Detect which cell encompasses the target text, then output its (x, y) center coordinate. 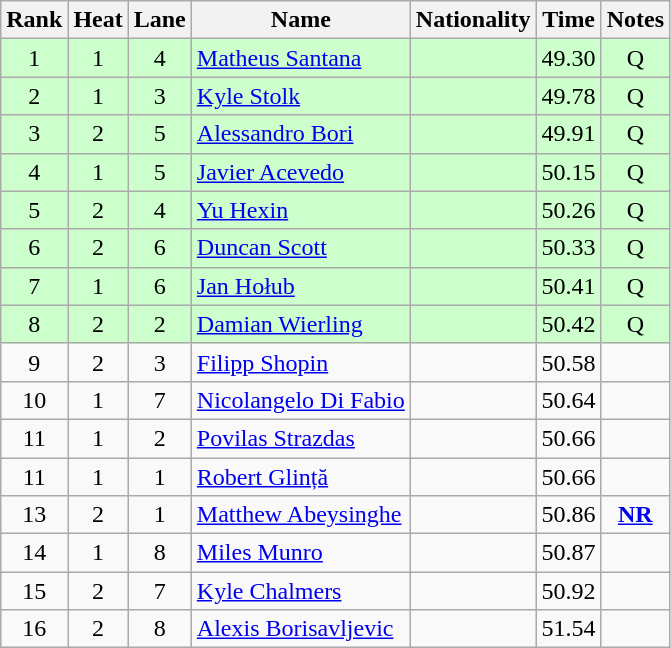
Javier Acevedo (300, 172)
50.92 (568, 591)
Yu Hexin (300, 210)
Kyle Chalmers (300, 591)
10 (34, 400)
Duncan Scott (300, 248)
50.58 (568, 362)
Lane (160, 20)
49.78 (568, 96)
50.15 (568, 172)
50.26 (568, 210)
49.91 (568, 134)
Matthew Abeysinghe (300, 515)
49.30 (568, 58)
50.33 (568, 248)
16 (34, 629)
15 (34, 591)
50.41 (568, 286)
Povilas Strazdas (300, 438)
Time (568, 20)
Notes (635, 20)
Matheus Santana (300, 58)
NR (635, 515)
14 (34, 553)
51.54 (568, 629)
Name (300, 20)
Alexis Borisavljevic (300, 629)
Rank (34, 20)
Damian Wierling (300, 324)
Robert Glință (300, 477)
Kyle Stolk (300, 96)
50.42 (568, 324)
13 (34, 515)
50.64 (568, 400)
Filipp Shopin (300, 362)
Nationality (473, 20)
Heat (98, 20)
50.87 (568, 553)
9 (34, 362)
Alessandro Bori (300, 134)
50.86 (568, 515)
Nicolangelo Di Fabio (300, 400)
Miles Munro (300, 553)
Jan Hołub (300, 286)
